Extract the [x, y] coordinate from the center of the cell holding the provided text.  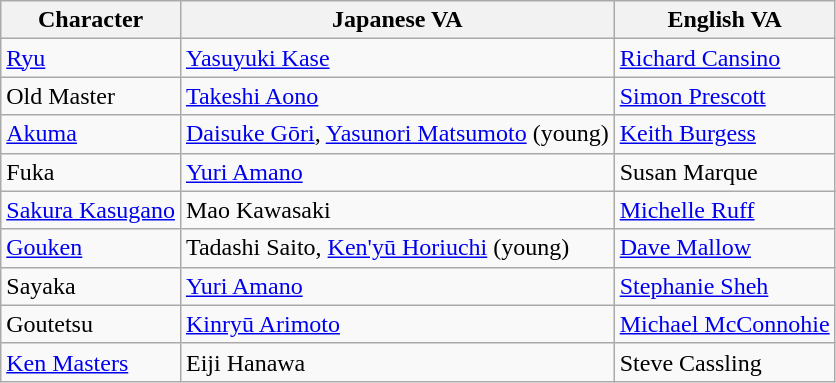
Keith Burgess [724, 134]
Susan Marque [724, 172]
Japanese VA [397, 20]
Fuka [91, 172]
Sayaka [91, 286]
Sakura Kasugano [91, 210]
Takeshi Aono [397, 96]
Daisuke Gōri, Yasunori Matsumoto (young) [397, 134]
Stephanie Sheh [724, 286]
Mao Kawasaki [397, 210]
English VA [724, 20]
Akuma [91, 134]
Eiji Hanawa [397, 362]
Kinryū Arimoto [397, 324]
Simon Prescott [724, 96]
Steve Cassling [724, 362]
Goutetsu [91, 324]
Old Master [91, 96]
Gouken [91, 248]
Yasuyuki Kase [397, 58]
Ken Masters [91, 362]
Michelle Ruff [724, 210]
Dave Mallow [724, 248]
Michael McConnohie [724, 324]
Tadashi Saito, Ken'yū Horiuchi (young) [397, 248]
Richard Cansino [724, 58]
Character [91, 20]
Ryu [91, 58]
